Capture the cell that displays the provided text and extract its (X, Y) central coordinate. 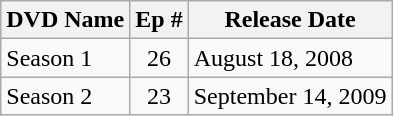
23 (159, 96)
Release Date (290, 20)
Season 2 (66, 96)
Season 1 (66, 58)
Ep # (159, 20)
September 14, 2009 (290, 96)
DVD Name (66, 20)
August 18, 2008 (290, 58)
26 (159, 58)
